Pinpoint the cell where the given text exists, returning its [X, Y] midpoint coordinate. 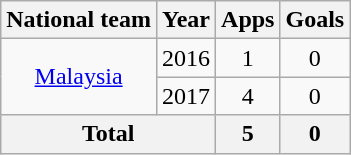
5 [248, 134]
2016 [186, 58]
Total [108, 134]
Year [186, 20]
Apps [248, 20]
National team [79, 20]
Goals [315, 20]
1 [248, 58]
2017 [186, 96]
4 [248, 96]
Malaysia [79, 77]
